Detect which cell encompasses the target text, then output its (x, y) center coordinate. 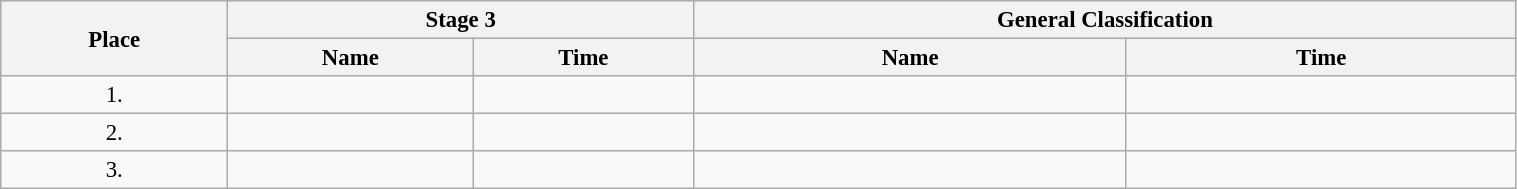
1. (114, 95)
Stage 3 (461, 20)
3. (114, 170)
2. (114, 133)
Place (114, 38)
General Classification (1105, 20)
